Detect which cell encompasses the target text, then output its (x, y) center coordinate. 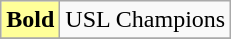
Bold (30, 20)
USL Champions (146, 20)
